Determine the (X, Y) coordinate at the center of the cell enclosing the given text.  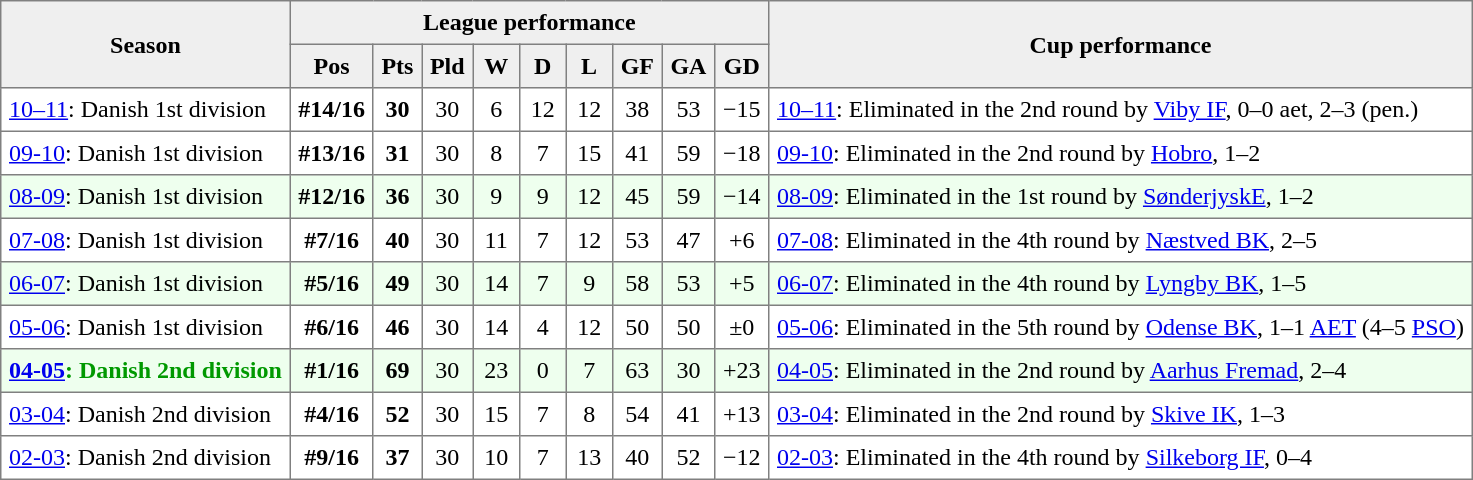
L (589, 66)
#5/16 (332, 284)
63 (637, 371)
10–11: Danish 1st division (146, 110)
07-08: Eliminated in the 4th round by Næstved BK, 2–5 (1120, 240)
+6 (742, 240)
08-09: Eliminated in the 1st round by SønderjyskE, 1–2 (1120, 197)
Pos (332, 66)
47 (688, 240)
03-04: Eliminated in the 2nd round by Skive IK, 1–3 (1120, 414)
06-07: Danish 1st division (146, 284)
38 (637, 110)
−15 (742, 110)
−18 (742, 153)
36 (397, 197)
58 (637, 284)
31 (397, 153)
02-03: Eliminated in the 4th round by Silkeborg IF, 0–4 (1120, 458)
#13/16 (332, 153)
#12/16 (332, 197)
League performance (530, 23)
23 (496, 371)
69 (397, 371)
#14/16 (332, 110)
37 (397, 458)
49 (397, 284)
#1/16 (332, 371)
05-06: Eliminated in the 5th round by Odense BK, 1–1 AET (4–5 PSO) (1120, 327)
05-06: Danish 1st division (146, 327)
54 (637, 414)
Cup performance (1120, 44)
W (496, 66)
−12 (742, 458)
Pld (448, 66)
46 (397, 327)
#4/16 (332, 414)
04-05: Danish 2nd division (146, 371)
11 (496, 240)
GF (637, 66)
Pts (397, 66)
06-07: Eliminated in the 4th round by Lyngby BK, 1–5 (1120, 284)
6 (496, 110)
13 (589, 458)
08-09: Danish 1st division (146, 197)
4 (542, 327)
+5 (742, 284)
10 (496, 458)
Season (146, 44)
+13 (742, 414)
09-10: Eliminated in the 2nd round by Hobro, 1–2 (1120, 153)
45 (637, 197)
#9/16 (332, 458)
D (542, 66)
04-05: Eliminated in the 2nd round by Aarhus Fremad, 2–4 (1120, 371)
#7/16 (332, 240)
02-03: Danish 2nd division (146, 458)
GD (742, 66)
03-04: Danish 2nd division (146, 414)
GA (688, 66)
07-08: Danish 1st division (146, 240)
10–11: Eliminated in the 2nd round by Viby IF, 0–0 aet, 2–3 (pen.) (1120, 110)
−14 (742, 197)
09-10: Danish 1st division (146, 153)
0 (542, 371)
±0 (742, 327)
#6/16 (332, 327)
+23 (742, 371)
